Capture the cell that displays the provided text and extract its (x, y) central coordinate. 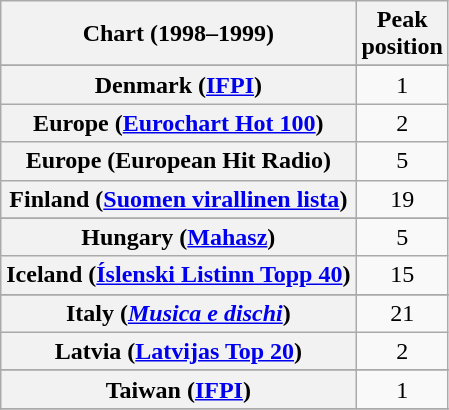
21 (402, 313)
Hungary (Mahasz) (178, 237)
Italy (Musica e dischi) (178, 313)
Finland (Suomen virallinen lista) (178, 199)
Taiwan (IFPI) (178, 389)
Latvia (Latvijas Top 20) (178, 351)
Iceland (Íslenski Listinn Topp 40) (178, 275)
19 (402, 199)
Chart (1998–1999) (178, 34)
Peakposition (402, 34)
Europe (European Hit Radio) (178, 161)
Denmark (IFPI) (178, 85)
Europe (Eurochart Hot 100) (178, 123)
15 (402, 275)
